For the text-containing cell, return its midpoint in (x, y) coordinate format. 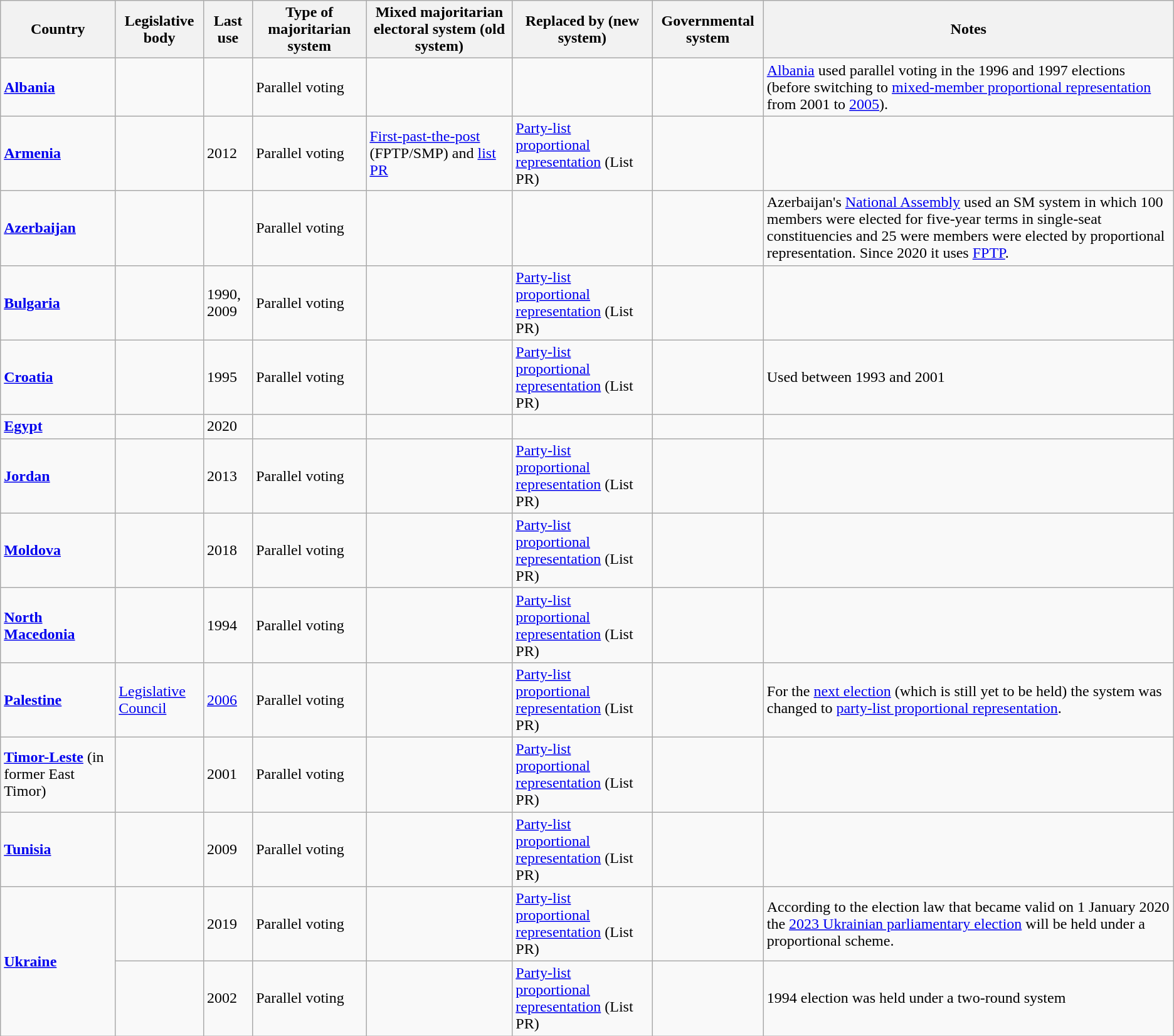
Governmental system (707, 29)
Palestine (58, 700)
Timor-Leste (in former East Timor) (58, 774)
Legislative body (159, 29)
Type of majoritarian system (310, 29)
Egypt (58, 426)
Jordan (58, 475)
Mixed majoritarian electoral system (old system) (439, 29)
Last use (228, 29)
Used between 1993 and 2001 (968, 378)
For the next election (which is still yet to be held) the system was changed to party-list proportional representation. (968, 700)
2006 (228, 700)
2013 (228, 475)
Albania (58, 87)
Moldova (58, 551)
1994 (228, 625)
Azerbaijan (58, 228)
North Macedonia (58, 625)
Albania used parallel voting in the 1996 and 1997 elections (before switching to mixed-member proportional representation from 2001 to 2005). (968, 87)
Ukraine (58, 961)
2020 (228, 426)
According to the election law that became valid on 1 January 2020 the 2023 Ukrainian parliamentary election will be held under a proportional scheme. (968, 924)
2002 (228, 998)
Replaced by (new system) (582, 29)
Armenia (58, 153)
1995 (228, 378)
1994 election was held under a two-round system (968, 998)
Country (58, 29)
Tunisia (58, 849)
2019 (228, 924)
2012 (228, 153)
Bulgaria (58, 302)
1990, 2009 (228, 302)
2018 (228, 551)
2001 (228, 774)
2009 (228, 849)
Legislative Council (159, 700)
Croatia (58, 378)
Notes (968, 29)
First-past-the-post (FPTP/SMP) and list PR (439, 153)
